Scan for the cell matching the given text and deliver its (x, y) coordinate at center. 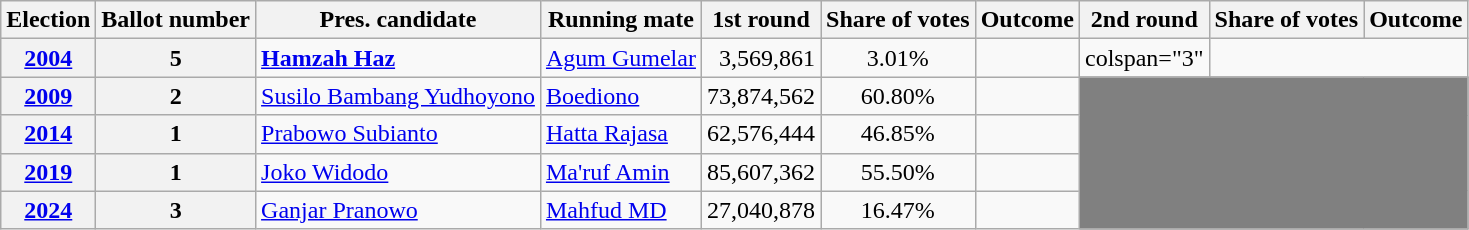
Mahfud MD (620, 210)
5 (176, 58)
2004 (48, 58)
16.47% (898, 210)
Prabowo Subianto (398, 134)
Ballot number (176, 20)
2024 (48, 210)
55.50% (898, 172)
3,569,861 (760, 58)
62,576,444 (760, 134)
Agum Gumelar (620, 58)
Susilo Bambang Yudhoyono (398, 96)
Hatta Rajasa (620, 134)
Election (48, 20)
Joko Widodo (398, 172)
Hamzah Haz (398, 58)
Pres. candidate (398, 20)
Ma'ruf Amin (620, 172)
60.80% (898, 96)
2 (176, 96)
Boediono (620, 96)
Ganjar Pranowo (398, 210)
27,040,878 (760, 210)
1st round (760, 20)
46.85% (898, 134)
2014 (48, 134)
2009 (48, 96)
Running mate (620, 20)
2nd round (1145, 20)
73,874,562 (760, 96)
85,607,362 (760, 172)
3 (176, 210)
3.01% (898, 58)
colspan="3" (1145, 58)
2019 (48, 172)
